Locate the cell with the specified text and output its [x, y] center coordinate. 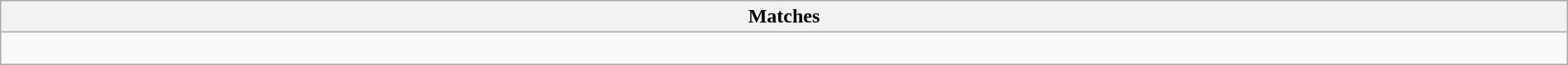
Matches [784, 17]
